Return the [x, y] coordinate for the center point of the cell that contains the specified text.  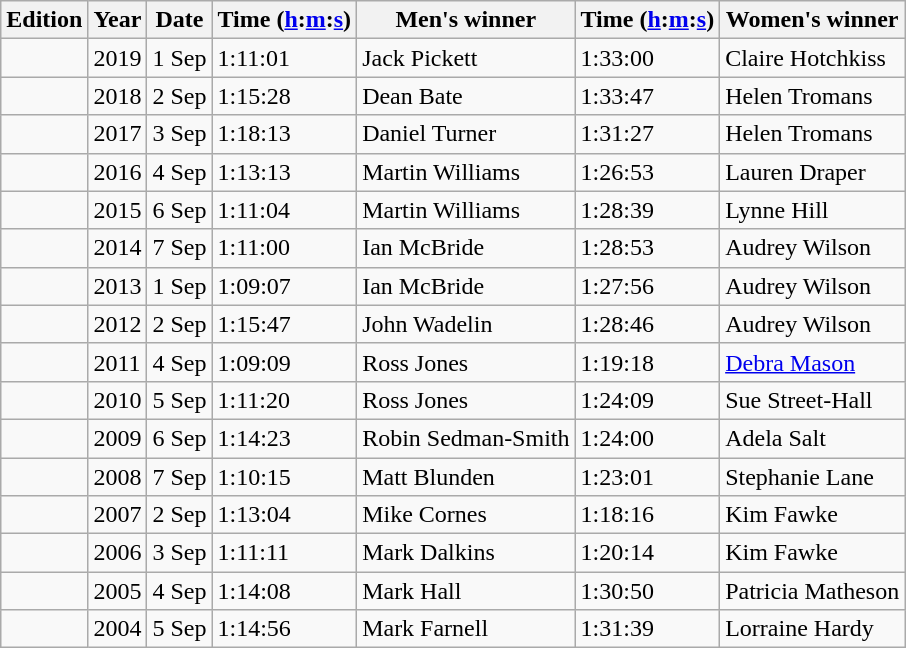
1:28:46 [648, 324]
1:11:04 [284, 210]
2013 [118, 286]
Patricia Matheson [812, 591]
1:09:07 [284, 286]
1:27:56 [648, 286]
1:14:23 [284, 438]
2010 [118, 400]
1:18:13 [284, 134]
1:11:11 [284, 553]
Adela Salt [812, 438]
Dean Bate [466, 96]
Sue Street-Hall [812, 400]
1:11:00 [284, 248]
Date [180, 20]
Robin Sedman-Smith [466, 438]
2015 [118, 210]
1:11:01 [284, 58]
2004 [118, 629]
1:24:09 [648, 400]
2017 [118, 134]
Mike Cornes [466, 515]
1:23:01 [648, 477]
2008 [118, 477]
2005 [118, 591]
1:14:56 [284, 629]
1:31:27 [648, 134]
1:15:28 [284, 96]
1:15:47 [284, 324]
Jack Pickett [466, 58]
Lauren Draper [812, 172]
2006 [118, 553]
Mark Farnell [466, 629]
Year [118, 20]
1:28:39 [648, 210]
Daniel Turner [466, 134]
1:28:53 [648, 248]
2019 [118, 58]
1:14:08 [284, 591]
Lorraine Hardy [812, 629]
1:11:20 [284, 400]
1:18:16 [648, 515]
2018 [118, 96]
Lynne Hill [812, 210]
1:33:47 [648, 96]
1:10:15 [284, 477]
2012 [118, 324]
2011 [118, 362]
Stephanie Lane [812, 477]
Edition [44, 20]
Matt Blunden [466, 477]
2016 [118, 172]
1:26:53 [648, 172]
2009 [118, 438]
1:30:50 [648, 591]
1:19:18 [648, 362]
1:13:13 [284, 172]
1:33:00 [648, 58]
1:24:00 [648, 438]
Men's winner [466, 20]
Debra Mason [812, 362]
2014 [118, 248]
Mark Dalkins [466, 553]
John Wadelin [466, 324]
2007 [118, 515]
1:09:09 [284, 362]
1:31:39 [648, 629]
Mark Hall [466, 591]
Claire Hotchkiss [812, 58]
1:20:14 [648, 553]
1:13:04 [284, 515]
Women's winner [812, 20]
